Determine the [x, y] coordinate at the center of the cell enclosing the given text.  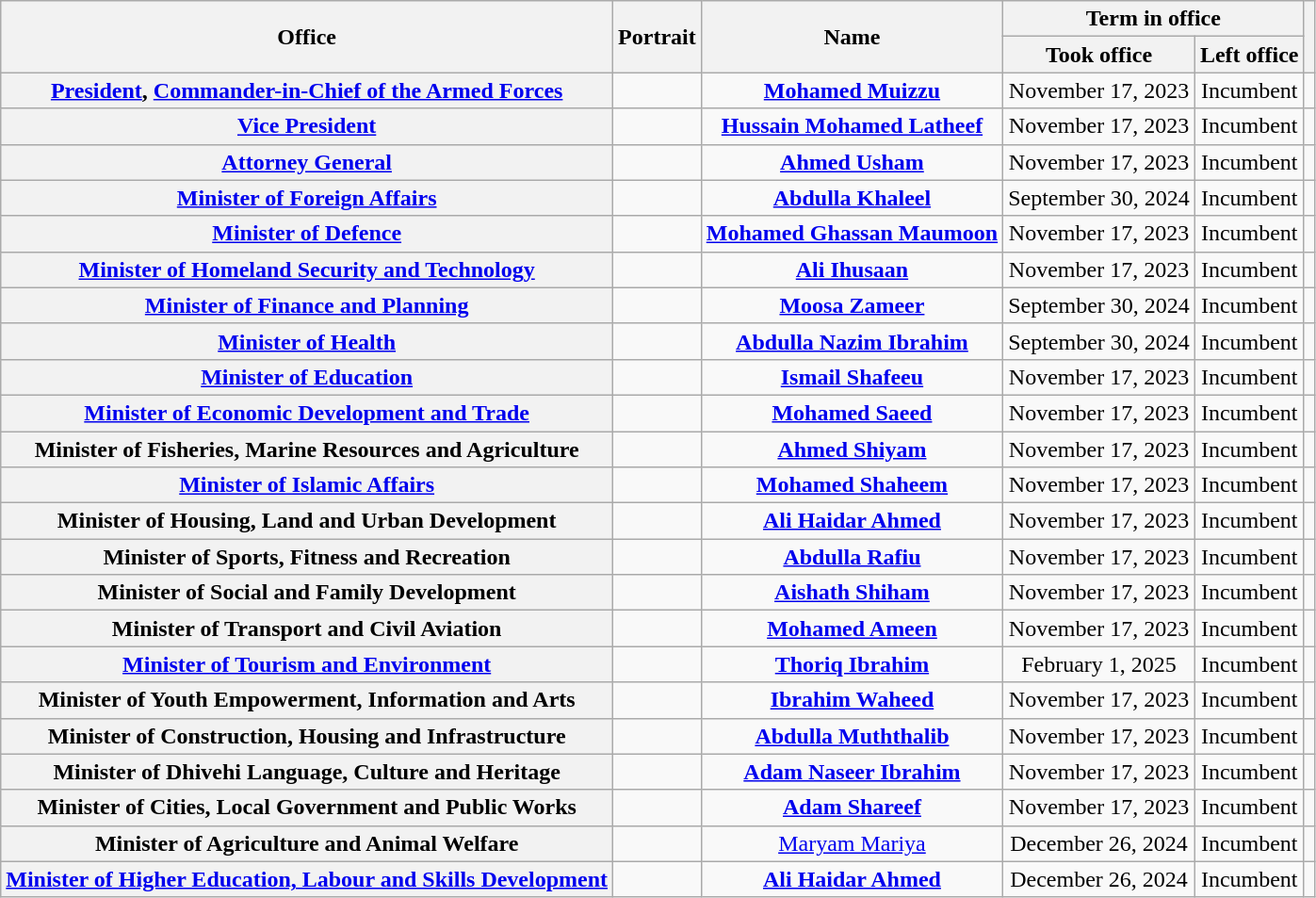
February 1, 2025 [1099, 664]
Minister of Youth Empowerment, Information and Arts [307, 700]
Mohamed Ghassan Maumoon [852, 234]
Maryam Mariya [852, 843]
Minister of Foreign Affairs [307, 198]
Minister of Tourism and Environment [307, 664]
Abdulla Muththalib [852, 736]
Mohamed Saeed [852, 413]
Ahmed Shiyam [852, 449]
Minister of Finance and Planning [307, 305]
Took office [1099, 55]
Aishath Shiham [852, 593]
Minister of Higher Education, Labour and Skills Development [307, 879]
Minister of Homeland Security and Technology [307, 269]
Left office [1249, 55]
Mohamed Muizzu [852, 90]
Portrait [658, 37]
Minister of Health [307, 341]
Abdulla Rafiu [852, 557]
Mohamed Ameen [852, 629]
Moosa Zameer [852, 305]
Vice President [307, 126]
Minister of Islamic Affairs [307, 485]
Name [852, 37]
Ibrahim Waheed [852, 700]
Ahmed Usham [852, 162]
Ismail Shafeeu [852, 377]
Minister of Social and Family Development [307, 593]
Mohamed Shaheem [852, 485]
Term in office [1153, 19]
Minister of Education [307, 377]
Minister of Defence [307, 234]
Abdulla Nazim Ibrahim [852, 341]
Attorney General [307, 162]
Minister of Housing, Land and Urban Development [307, 521]
Minister of Transport and Civil Aviation [307, 629]
President, Commander-in-Chief of the Armed Forces [307, 90]
Minister of Economic Development and Trade [307, 413]
Minister of Sports, Fitness and Recreation [307, 557]
Minister of Construction, Housing and Infrastructure [307, 736]
Ali Ihusaan [852, 269]
Adam Naseer Ibrahim [852, 772]
Minister of Agriculture and Animal Welfare [307, 843]
Abdulla Khaleel [852, 198]
Hussain Mohamed Latheef [852, 126]
Thoriq Ibrahim [852, 664]
Minister of Cities, Local Government and Public Works [307, 808]
Minister of Fisheries, Marine Resources and Agriculture [307, 449]
Minister of Dhivehi Language, Culture and Heritage [307, 772]
Adam Shareef [852, 808]
Office [307, 37]
